Output the [x, y] coordinate of the center of the cell containing the given text.  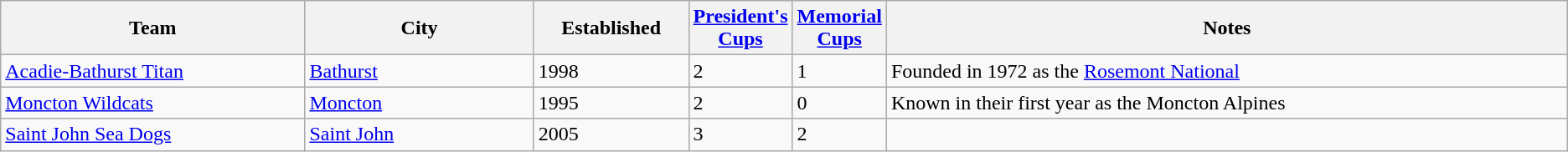
Founded in 1972 as the Rosemont National [1226, 71]
1998 [611, 71]
Moncton Wildcats [152, 103]
1995 [611, 103]
City [419, 28]
Known in their first year as the Moncton Alpines [1226, 103]
Moncton [419, 103]
Memorial Cups [839, 28]
Bathurst [419, 71]
Team [152, 28]
President's Cups [740, 28]
2005 [611, 134]
1 [839, 71]
Acadie-Bathurst Titan [152, 71]
0 [839, 103]
3 [740, 134]
Saint John [419, 134]
Saint John Sea Dogs [152, 134]
Established [611, 28]
Notes [1226, 28]
